For the text-containing cell, return its midpoint in (x, y) coordinate format. 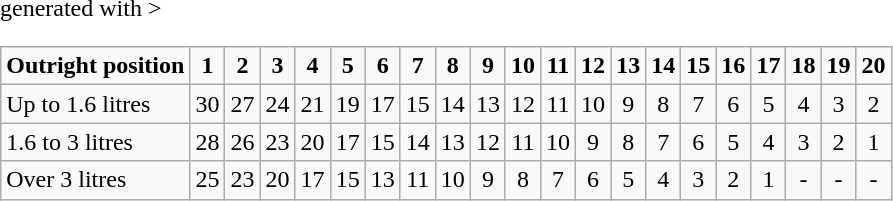
1.6 to 3 litres (96, 142)
25 (208, 180)
30 (208, 104)
21 (312, 104)
16 (734, 66)
28 (208, 142)
24 (278, 104)
18 (804, 66)
Outright position (96, 66)
Over 3 litres (96, 180)
27 (242, 104)
26 (242, 142)
Up to 1.6 litres (96, 104)
